Extract the [x, y] coordinate from the center of the cell holding the provided text.  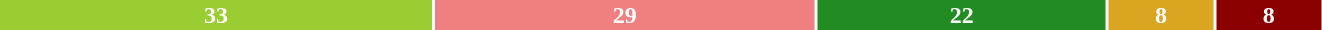
29 [625, 15]
22 [962, 15]
33 [216, 15]
